Return (X, Y) of the center of cell containing provided text 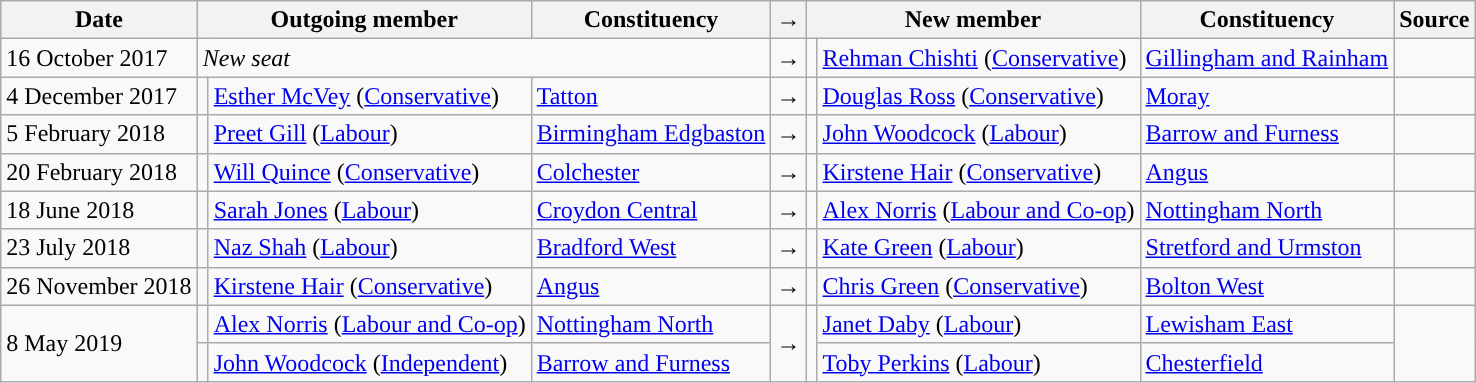
Naz Shah (Labour) (370, 248)
Birmingham Edgbaston (651, 134)
18 June 2018 (99, 210)
20 February 2018 (99, 172)
23 July 2018 (99, 248)
New seat (484, 58)
Moray (1267, 96)
Tatton (651, 96)
Toby Perkins (Labour) (978, 362)
John Woodcock (Labour) (978, 134)
Chris Green (Conservative) (978, 286)
Croydon Central (651, 210)
8 May 2019 (99, 343)
Colchester (651, 172)
Kate Green (Labour) (978, 248)
Bradford West (651, 248)
Source (1434, 20)
Lewisham East (1267, 324)
John Woodcock (Independent) (370, 362)
Date (99, 20)
Rehman Chishti (Conservative) (978, 58)
Preet Gill (Labour) (370, 134)
Sarah Jones (Labour) (370, 210)
Bolton West (1267, 286)
26 November 2018 (99, 286)
5 February 2018 (99, 134)
Outgoing member (364, 20)
16 October 2017 (99, 58)
New member (973, 20)
Douglas Ross (Conservative) (978, 96)
Stretford and Urmston (1267, 248)
Will Quince (Conservative) (370, 172)
Chesterfield (1267, 362)
Esther McVey (Conservative) (370, 96)
Gillingham and Rainham (1267, 58)
Janet Daby (Labour) (978, 324)
4 December 2017 (99, 96)
